Return the (x, y) coordinate for the center point of the cell that contains the specified text.  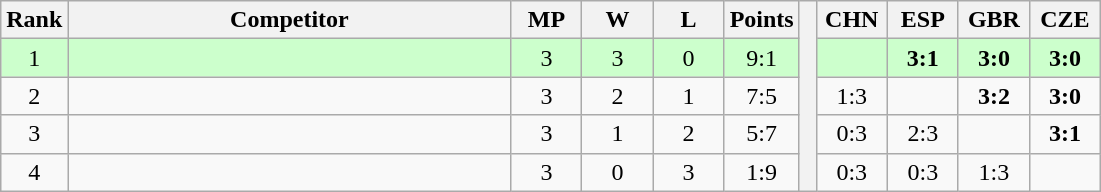
L (688, 20)
W (618, 20)
Competitor (290, 20)
CZE (1064, 20)
ESP (922, 20)
1:9 (762, 172)
GBR (994, 20)
Points (762, 20)
3:2 (994, 96)
4 (34, 172)
Rank (34, 20)
MP (546, 20)
9:1 (762, 58)
CHN (852, 20)
7:5 (762, 96)
5:7 (762, 134)
2:3 (922, 134)
